Locate the cell with the specified text and output its (x, y) center coordinate. 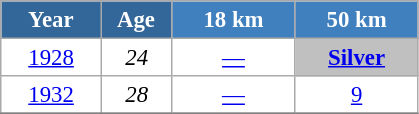
24 (136, 58)
1928 (52, 58)
Year (52, 20)
9 (356, 95)
Silver (356, 58)
1932 (52, 95)
50 km (356, 20)
Age (136, 20)
18 km (234, 20)
28 (136, 95)
